Scan for the cell matching the given text and deliver its (x, y) coordinate at center. 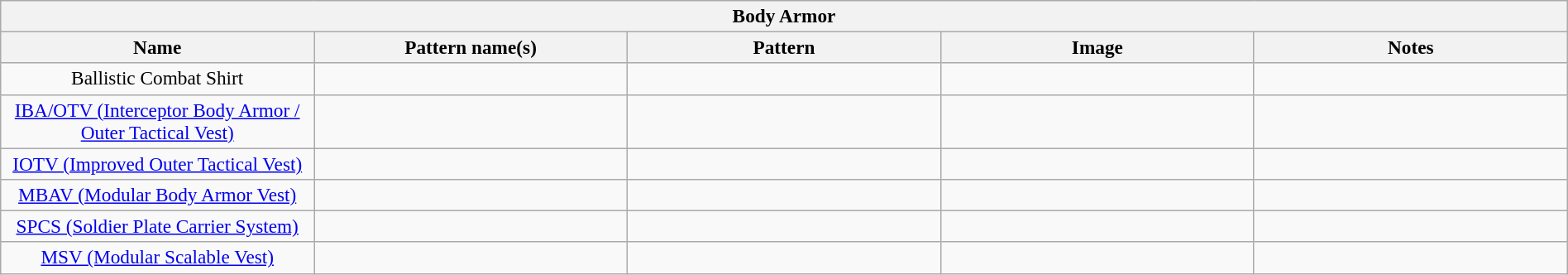
Pattern name(s) (471, 47)
Image (1097, 47)
IOTV (Improved Outer Tactical Vest) (157, 163)
Body Armor (784, 16)
Notes (1411, 47)
SPCS (Soldier Plate Carrier System) (157, 226)
MBAV (Modular Body Armor Vest) (157, 195)
Pattern (784, 47)
Name (157, 47)
Ballistic Combat Shirt (157, 79)
MSV (Modular Scalable Vest) (157, 258)
IBA/OTV (Interceptor Body Armor / Outer Tactical Vest) (157, 121)
